Find where the given text appears and provide that cell's center as [X, Y] coordinate. 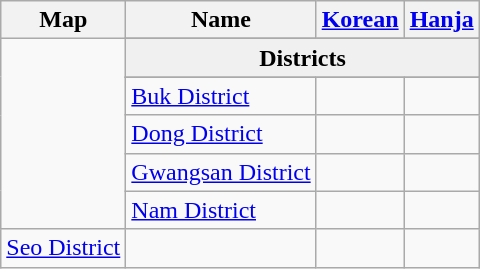
Nam District [221, 210]
Name [221, 20]
Seo District [64, 248]
Hanja [442, 20]
Dong District [221, 134]
Map [64, 20]
Korean [360, 20]
Districts [302, 58]
Buk District [221, 96]
Gwangsan District [221, 172]
